From the cell containing the given text, extract its center point as (X, Y) coordinate. 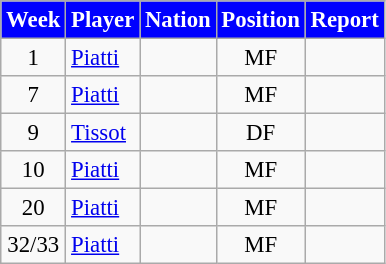
7 (34, 95)
Week (34, 20)
DF (260, 133)
32/33 (34, 245)
9 (34, 133)
Nation (178, 20)
Position (260, 20)
10 (34, 170)
20 (34, 208)
Report (344, 20)
Tissot (103, 133)
Player (103, 20)
1 (34, 58)
